From the cell containing the given text, extract its center point as (X, Y) coordinate. 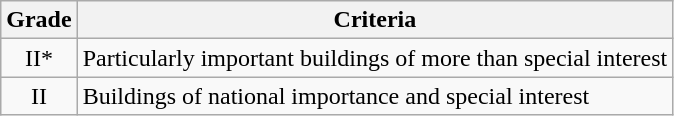
II (39, 96)
Grade (39, 20)
II* (39, 58)
Buildings of national importance and special interest (375, 96)
Criteria (375, 20)
Particularly important buildings of more than special interest (375, 58)
